From the cell containing the given text, extract its center point as [X, Y] coordinate. 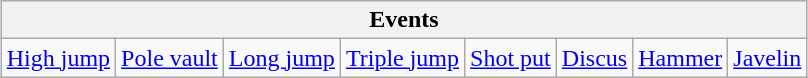
Events [404, 20]
Pole vault [170, 58]
High jump [58, 58]
Triple jump [402, 58]
Long jump [282, 58]
Shot put [511, 58]
Discus [594, 58]
Javelin [768, 58]
Hammer [680, 58]
